Return (x, y) of the center of cell containing provided text 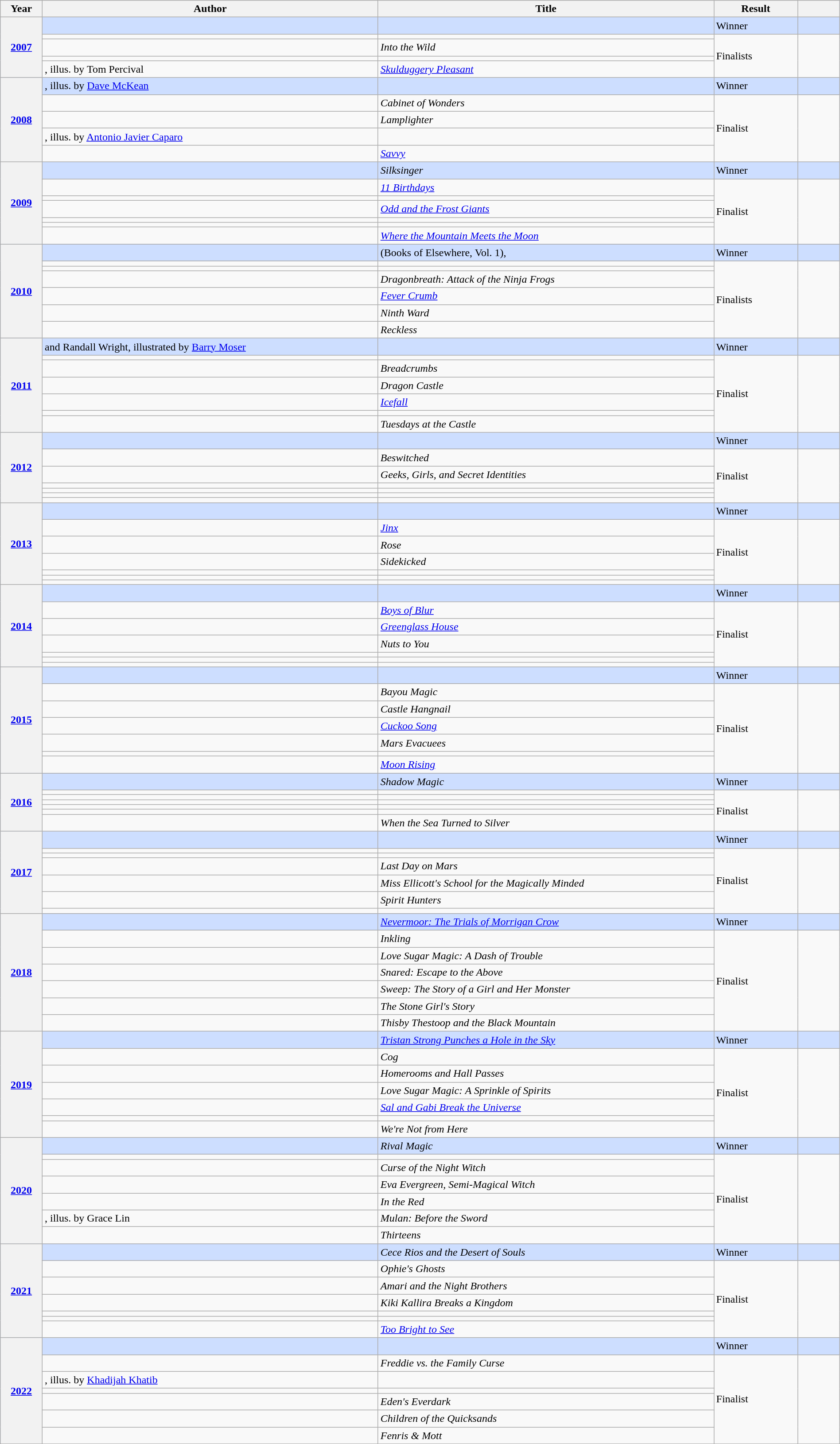
2009 (21, 203)
2015 (21, 720)
2011 (21, 385)
2012 (21, 467)
Inkling (546, 938)
Cog (546, 1057)
Shadow Magic (546, 781)
2022 (21, 1390)
2020 (21, 1190)
Castle Hangnail (546, 709)
Thirteens (546, 1235)
Mars Evacuees (546, 743)
Love Sugar Magic: A Dash of Trouble (546, 956)
2017 (21, 872)
Curse of the Night Witch (546, 1168)
Breadcrumbs (546, 368)
2013 (21, 543)
Ninth Ward (546, 313)
Spirit Hunters (546, 900)
Eva Evergreen, Semi-Magical Witch (546, 1184)
Children of the Quicksands (546, 1418)
2014 (21, 626)
Moon Rising (546, 764)
11 Birthdays (546, 187)
Into the Wild (546, 47)
Greenglass House (546, 627)
Geeks, Girls, and Secret Identities (546, 475)
Jinx (546, 528)
Dragonbreath: Attack of the Ninja Frogs (546, 279)
Sweep: The Story of a Girl and Her Monster (546, 989)
Year (21, 9)
, illus. by Tom Percival (210, 69)
Boys of Blur (546, 610)
Cuckoo Song (546, 726)
, illus. by Dave McKean (210, 86)
2010 (21, 291)
Skulduggery Pleasant (546, 69)
Dragon Castle (546, 385)
Homerooms and Hall Passes (546, 1074)
Nevermoor: The Trials of Morrigan Crow (546, 922)
2008 (21, 120)
, illus. by Khadijah Khatib (210, 1380)
Last Day on Mars (546, 866)
When the Sea Turned to Silver (546, 823)
Amari and the Night Brothers (546, 1286)
Too Bright to See (546, 1329)
Rose (546, 545)
Savvy (546, 153)
(Books of Elsewhere, Vol. 1), (546, 253)
Love Sugar Magic: A Sprinkle of Spirits (546, 1090)
, illus. by Antonio Javier Caparo (210, 136)
Where the Mountain Meets the Moon (546, 236)
Title (546, 9)
and Randall Wright, illustrated by Barry Moser (210, 346)
Fenris & Mott (546, 1435)
Sal and Gabi Break the Universe (546, 1107)
Nuts to You (546, 644)
Thisby Thestoop and the Black Mountain (546, 1023)
Tristan Strong Punches a Hole in the Sky (546, 1040)
2021 (21, 1291)
Miss Ellicott's School for the Magically Minded (546, 883)
2016 (21, 802)
Author (210, 9)
Result (756, 9)
, illus. by Grace Lin (210, 1218)
Silksinger (546, 170)
Kiki Kallira Breaks a Kingdom (546, 1303)
Reckless (546, 330)
Lamplighter (546, 120)
Mulan: Before the Sword (546, 1218)
Tuesdays at the Castle (546, 424)
Sidekicked (546, 561)
Cabinet of Wonders (546, 103)
2019 (21, 1085)
Ophie's Ghosts (546, 1269)
Bayou Magic (546, 692)
Odd and the Frost Giants (546, 209)
2007 (21, 47)
The Stone Girl's Story (546, 1006)
Freddie vs. the Family Curse (546, 1363)
Fever Crumb (546, 296)
Snared: Escape to the Above (546, 973)
In the Red (546, 1201)
Rival Magic (546, 1146)
2018 (21, 972)
Eden's Everdark (546, 1401)
Cece Rios and the Desert of Souls (546, 1252)
We're Not from Here (546, 1129)
Icefall (546, 402)
Beswitched (546, 458)
